Extract the (x, y) coordinate from the center of the cell holding the provided text.  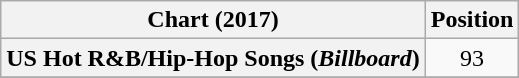
93 (472, 58)
Chart (2017) (213, 20)
US Hot R&B/Hip-Hop Songs (Billboard) (213, 58)
Position (472, 20)
